Output the (X, Y) coordinate of the center of the cell containing the given text.  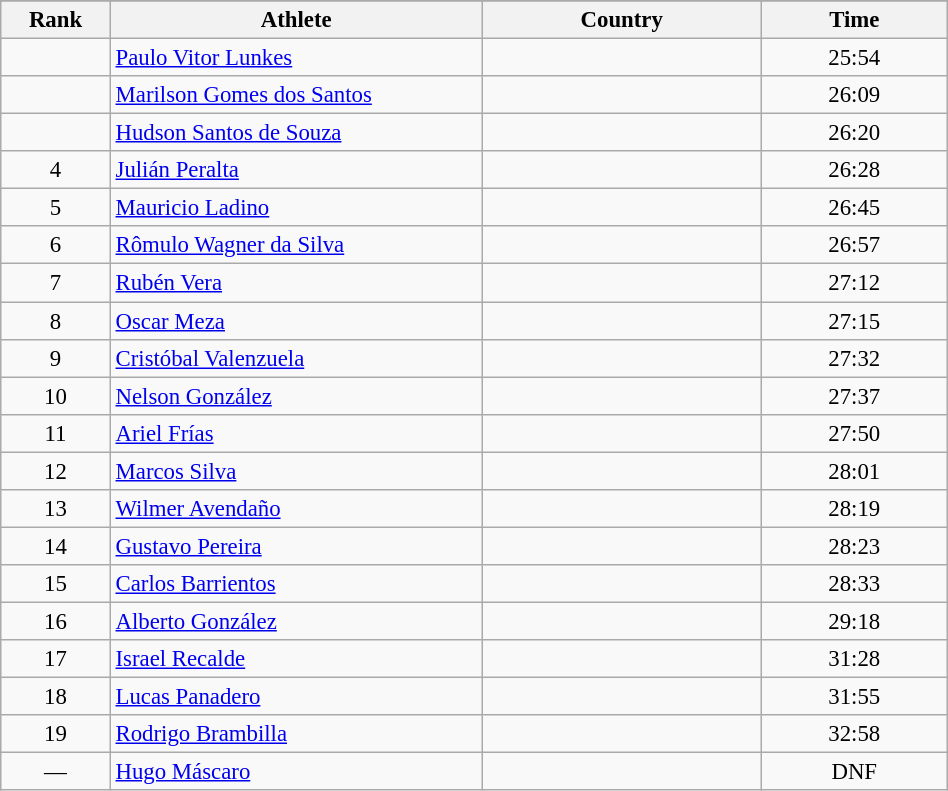
Israel Recalde (296, 659)
Paulo Vitor Lunkes (296, 58)
31:28 (854, 659)
13 (56, 509)
26:20 (854, 133)
Mauricio Ladino (296, 208)
26:57 (854, 245)
27:15 (854, 321)
Marilson Gomes dos Santos (296, 95)
5 (56, 208)
Time (854, 20)
14 (56, 546)
32:58 (854, 734)
9 (56, 358)
— (56, 772)
Rômulo Wagner da Silva (296, 245)
17 (56, 659)
27:32 (854, 358)
28:19 (854, 509)
8 (56, 321)
7 (56, 283)
Nelson González (296, 396)
Country (622, 20)
25:54 (854, 58)
28:33 (854, 584)
Gustavo Pereira (296, 546)
26:09 (854, 95)
Julián Peralta (296, 170)
27:12 (854, 283)
4 (56, 170)
27:50 (854, 433)
27:37 (854, 396)
Lucas Panadero (296, 697)
Ariel Frías (296, 433)
Rank (56, 20)
28:23 (854, 546)
26:28 (854, 170)
26:45 (854, 208)
Rubén Vera (296, 283)
31:55 (854, 697)
16 (56, 621)
Athlete (296, 20)
Wilmer Avendaño (296, 509)
Carlos Barrientos (296, 584)
12 (56, 471)
Oscar Meza (296, 321)
Alberto González (296, 621)
Hudson Santos de Souza (296, 133)
Marcos Silva (296, 471)
Hugo Máscaro (296, 772)
10 (56, 396)
29:18 (854, 621)
15 (56, 584)
Rodrigo Brambilla (296, 734)
28:01 (854, 471)
19 (56, 734)
Cristóbal Valenzuela (296, 358)
6 (56, 245)
18 (56, 697)
DNF (854, 772)
11 (56, 433)
